Identify which cell holds the provided text, then report its (X, Y) central coordinate. 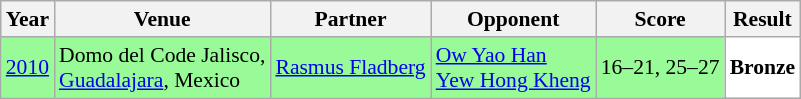
Bronze (763, 68)
16–21, 25–27 (660, 68)
Rasmus Fladberg (350, 68)
Partner (350, 19)
Year (28, 19)
2010 (28, 68)
Opponent (514, 19)
Venue (162, 19)
Ow Yao Han Yew Hong Kheng (514, 68)
Result (763, 19)
Score (660, 19)
Domo del Code Jalisco,Guadalajara, Mexico (162, 68)
